Scan for the cell matching the given text and deliver its [X, Y] coordinate at center. 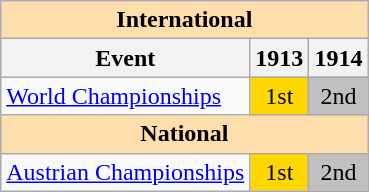
World Championships [126, 96]
National [184, 134]
Event [126, 58]
1913 [280, 58]
1914 [338, 58]
International [184, 20]
Austrian Championships [126, 172]
